Output the (X, Y) coordinate of the center of the cell containing the given text.  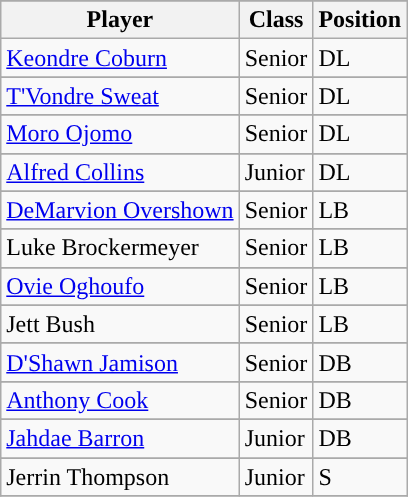
DeMarvion Overshown (120, 210)
Anthony Cook (120, 400)
Jahdae Barron (120, 438)
T'Vondre Sweat (120, 96)
Luke Brockermeyer (120, 248)
Keondre Coburn (120, 58)
Moro Ojomo (120, 134)
Class (276, 20)
S (360, 477)
Player (120, 20)
Jett Bush (120, 324)
Ovie Oghoufo (120, 286)
Jerrin Thompson (120, 477)
D'Shawn Jamison (120, 362)
Alfred Collins (120, 172)
Position (360, 20)
